Detect which cell encompasses the target text, then output its (X, Y) center coordinate. 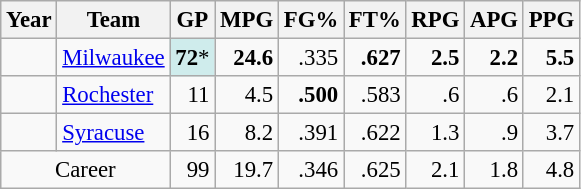
1.3 (436, 133)
Rochester (114, 95)
PPG (551, 20)
4.5 (247, 95)
2.2 (494, 58)
Milwaukee (114, 58)
.500 (310, 95)
.627 (376, 58)
Year (29, 20)
Team (114, 20)
FG% (310, 20)
APG (494, 20)
11 (192, 95)
.622 (376, 133)
3.7 (551, 133)
.346 (310, 170)
GP (192, 20)
.583 (376, 95)
16 (192, 133)
72* (192, 58)
1.8 (494, 170)
99 (192, 170)
8.2 (247, 133)
Career (86, 170)
FT% (376, 20)
4.8 (551, 170)
RPG (436, 20)
MPG (247, 20)
.335 (310, 58)
.9 (494, 133)
2.5 (436, 58)
5.5 (551, 58)
19.7 (247, 170)
24.6 (247, 58)
.625 (376, 170)
.391 (310, 133)
Syracuse (114, 133)
